Output the [X, Y] coordinate of the center of the cell containing the given text.  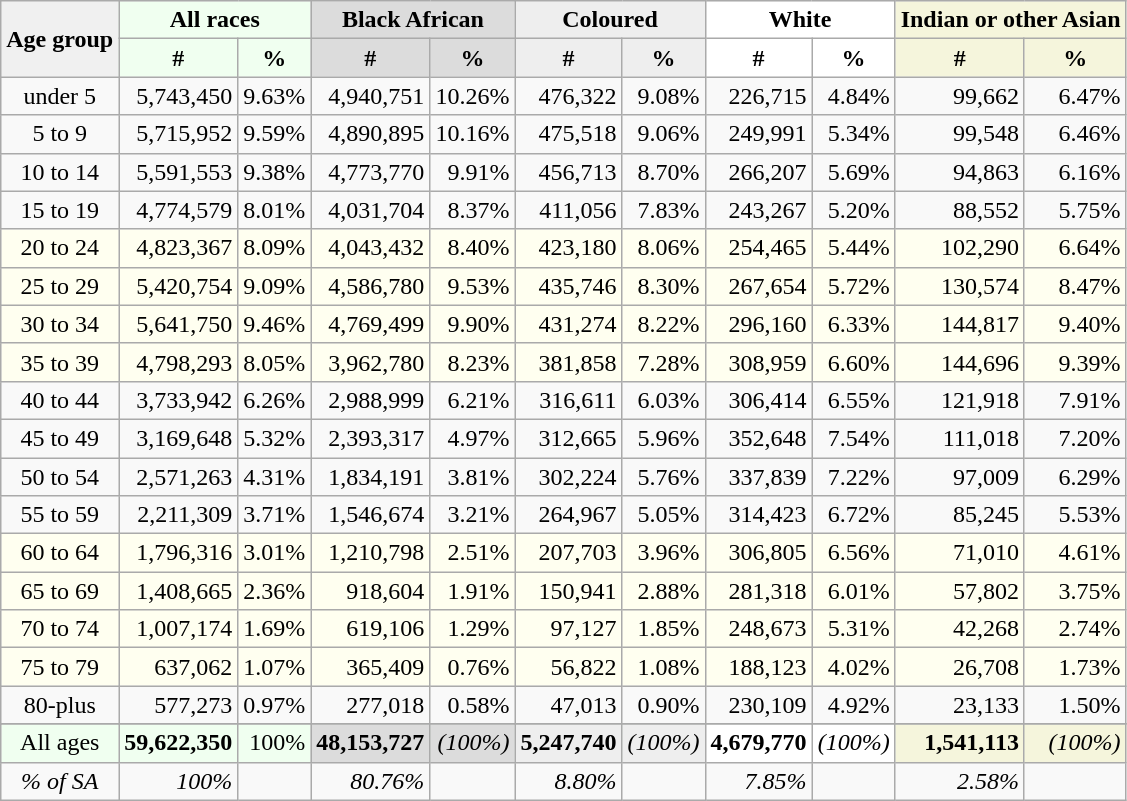
5,743,450 [178, 96]
50 to 54 [60, 477]
6.33% [854, 324]
8.47% [1075, 286]
99,662 [960, 96]
% of SA [60, 781]
7.91% [1075, 400]
188,123 [758, 667]
99,548 [960, 134]
9.63% [274, 96]
3.81% [472, 477]
6.64% [1075, 248]
48,153,727 [370, 743]
2.51% [472, 553]
7.20% [1075, 438]
8.23% [472, 362]
57,802 [960, 591]
8.09% [274, 248]
40 to 44 [60, 400]
0.76% [472, 667]
254,465 [758, 248]
97,009 [960, 477]
5.44% [854, 248]
45 to 49 [60, 438]
476,322 [568, 96]
2,988,999 [370, 400]
9.53% [472, 286]
5.34% [854, 134]
1.69% [274, 629]
88,552 [960, 210]
6.55% [854, 400]
243,267 [758, 210]
10.26% [472, 96]
102,290 [960, 248]
7.85% [758, 781]
249,991 [758, 134]
5,591,553 [178, 172]
6.01% [854, 591]
10.16% [472, 134]
1,007,174 [178, 629]
302,224 [568, 477]
1.07% [274, 667]
306,805 [758, 553]
5.72% [854, 286]
75 to 79 [60, 667]
8.37% [472, 210]
1.85% [664, 629]
4.02% [854, 667]
0.97% [274, 705]
20 to 24 [60, 248]
144,817 [960, 324]
1.50% [1075, 705]
423,180 [568, 248]
5.53% [1075, 515]
431,274 [568, 324]
4,890,895 [370, 134]
111,018 [960, 438]
248,673 [758, 629]
6.03% [664, 400]
8.05% [274, 362]
4,043,432 [370, 248]
All ages [60, 743]
4.31% [274, 477]
under 5 [60, 96]
9.46% [274, 324]
5.76% [664, 477]
26,708 [960, 667]
1,408,665 [178, 591]
5.69% [854, 172]
207,703 [568, 553]
4,940,751 [370, 96]
230,109 [758, 705]
9.90% [472, 324]
6.21% [472, 400]
1.91% [472, 591]
3.71% [274, 515]
White [800, 20]
6.72% [854, 515]
Coloured [610, 20]
226,715 [758, 96]
5,247,740 [568, 743]
8.01% [274, 210]
2.74% [1075, 629]
15 to 19 [60, 210]
267,654 [758, 286]
9.91% [472, 172]
8.80% [568, 781]
130,574 [960, 286]
4,823,367 [178, 248]
296,160 [758, 324]
4.92% [854, 705]
1,210,798 [370, 553]
4,679,770 [758, 743]
97,127 [568, 629]
5 to 9 [60, 134]
3,962,780 [370, 362]
Black African [413, 20]
1.73% [1075, 667]
5.05% [664, 515]
Age group [60, 39]
306,414 [758, 400]
9.09% [274, 286]
5,641,750 [178, 324]
23,133 [960, 705]
5.96% [664, 438]
4,769,499 [370, 324]
314,423 [758, 515]
7.54% [854, 438]
3.96% [664, 553]
9.40% [1075, 324]
577,273 [178, 705]
3.01% [274, 553]
94,863 [960, 172]
1,546,674 [370, 515]
59,622,350 [178, 743]
281,318 [758, 591]
5,715,952 [178, 134]
121,918 [960, 400]
6.29% [1075, 477]
5.31% [854, 629]
9.08% [664, 96]
365,409 [370, 667]
42,268 [960, 629]
8.06% [664, 248]
6.47% [1075, 96]
Indian or other Asian [1010, 20]
352,648 [758, 438]
10 to 14 [60, 172]
9.39% [1075, 362]
411,056 [568, 210]
9.59% [274, 134]
144,696 [960, 362]
9.38% [274, 172]
5.75% [1075, 210]
7.28% [664, 362]
4,586,780 [370, 286]
308,959 [758, 362]
2.36% [274, 591]
6.26% [274, 400]
7.22% [854, 477]
316,611 [568, 400]
6.56% [854, 553]
150,941 [568, 591]
637,062 [178, 667]
918,604 [370, 591]
56,822 [568, 667]
1.08% [664, 667]
6.60% [854, 362]
277,018 [370, 705]
4.97% [472, 438]
1.29% [472, 629]
619,106 [370, 629]
4,774,579 [178, 210]
7.83% [664, 210]
2.58% [960, 781]
8.40% [472, 248]
6.46% [1075, 134]
55 to 59 [60, 515]
85,245 [960, 515]
6.16% [1075, 172]
4,773,770 [370, 172]
2,211,309 [178, 515]
0.90% [664, 705]
2,393,317 [370, 438]
4.61% [1075, 553]
47,013 [568, 705]
264,967 [568, 515]
8.22% [664, 324]
475,518 [568, 134]
3.21% [472, 515]
3.75% [1075, 591]
65 to 69 [60, 591]
30 to 34 [60, 324]
456,713 [568, 172]
9.06% [664, 134]
8.30% [664, 286]
4,798,293 [178, 362]
2.88% [664, 591]
80-plus [60, 705]
381,858 [568, 362]
2,571,263 [178, 477]
5.32% [274, 438]
1,541,113 [960, 743]
1,796,316 [178, 553]
3,733,942 [178, 400]
435,746 [568, 286]
71,010 [960, 553]
0.58% [472, 705]
25 to 29 [60, 286]
8.70% [664, 172]
4,031,704 [370, 210]
All races [215, 20]
312,665 [568, 438]
70 to 74 [60, 629]
4.84% [854, 96]
3,169,648 [178, 438]
1,834,191 [370, 477]
5,420,754 [178, 286]
266,207 [758, 172]
80.76% [370, 781]
35 to 39 [60, 362]
337,839 [758, 477]
5.20% [854, 210]
60 to 64 [60, 553]
